Capture the cell that displays the provided text and extract its (x, y) central coordinate. 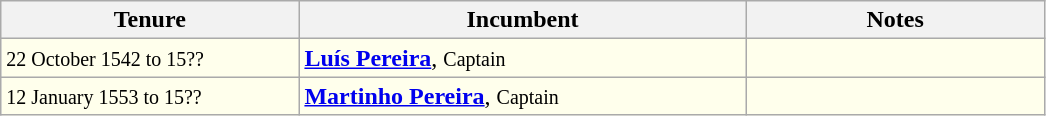
Luís Pereira, Captain (522, 58)
12 January 1553 to 15?? (150, 96)
Incumbent (522, 20)
Tenure (150, 20)
Martinho Pereira, Captain (522, 96)
Notes (895, 20)
22 October 1542 to 15?? (150, 58)
